Extract the (x, y) coordinate from the center of the cell holding the provided text.  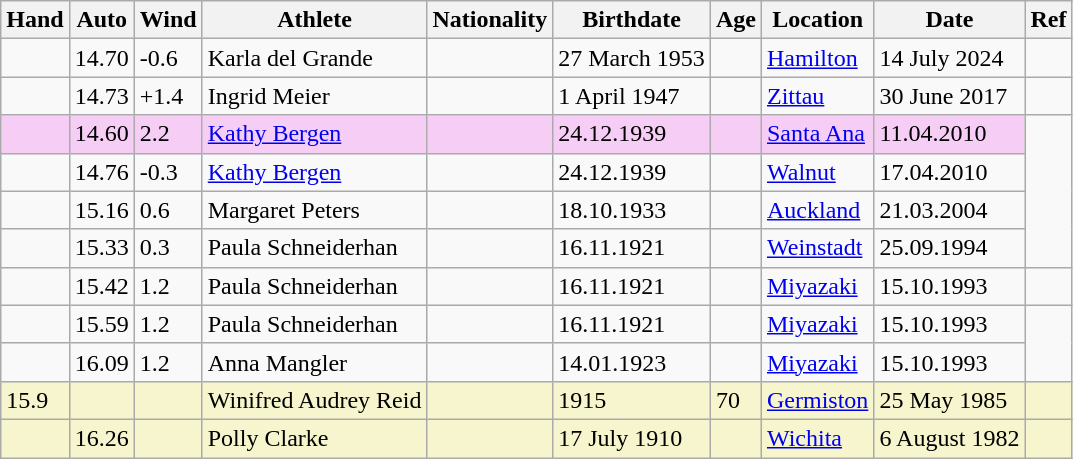
25.09.1994 (950, 248)
17.04.2010 (950, 172)
-0.6 (168, 58)
15.16 (102, 210)
15.59 (102, 324)
16.26 (102, 438)
Hamilton (817, 58)
Polly Clarke (314, 438)
Santa Ana (817, 134)
Athlete (314, 20)
15.33 (102, 248)
2.2 (168, 134)
Ref (1048, 20)
17 July 1910 (632, 438)
Hand (35, 20)
Ingrid Meier (314, 96)
Auckland (817, 210)
6 August 1982 (950, 438)
Karla del Grande (314, 58)
14.01.1923 (632, 362)
14.70 (102, 58)
-0.3 (168, 172)
21.03.2004 (950, 210)
27 March 1953 (632, 58)
Germiston (817, 400)
14.60 (102, 134)
11.04.2010 (950, 134)
15.42 (102, 286)
Anna Mangler (314, 362)
14 July 2024 (950, 58)
30 June 2017 (950, 96)
Auto (102, 20)
14.73 (102, 96)
Wind (168, 20)
1 April 1947 (632, 96)
Age (736, 20)
14.76 (102, 172)
70 (736, 400)
Birthdate (632, 20)
Winifred Audrey Reid (314, 400)
25 May 1985 (950, 400)
Weinstadt (817, 248)
+1.4 (168, 96)
18.10.1933 (632, 210)
Location (817, 20)
16.09 (102, 362)
1915 (632, 400)
15.9 (35, 400)
Date (950, 20)
Margaret Peters (314, 210)
Zittau (817, 96)
Nationality (490, 20)
0.3 (168, 248)
Wichita (817, 438)
Walnut (817, 172)
0.6 (168, 210)
